Search for the cell housing the specified text and yield its [x, y] center coordinate. 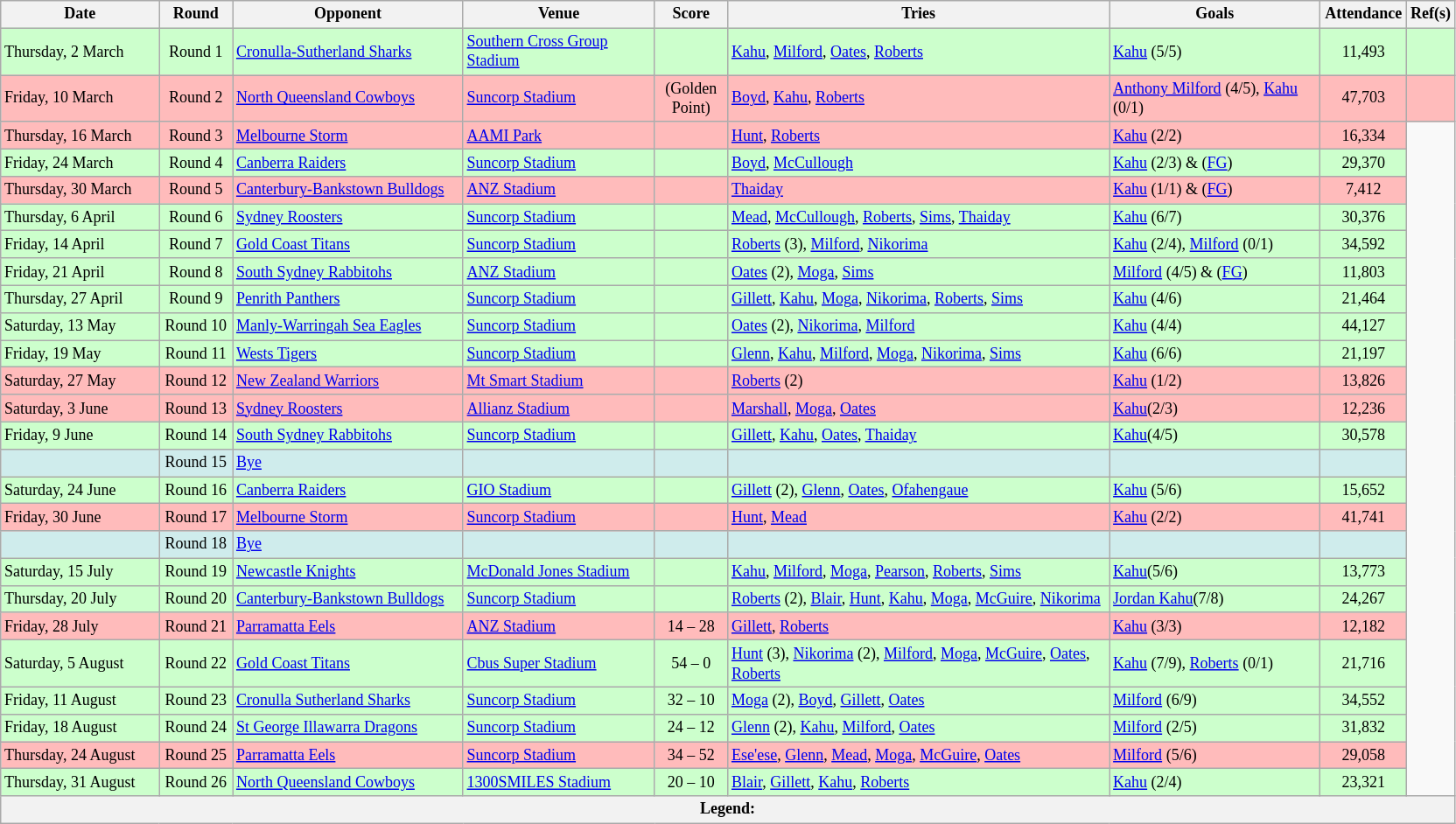
Round 15 [196, 462]
Date [80, 14]
Round 8 [196, 271]
Tries [919, 14]
Kahu, Milford, Moga, Pearson, Roberts, Sims [919, 572]
Saturday, 3 June [80, 408]
Roberts (2) [919, 381]
Gillett, Kahu, Oates, Thaiday [919, 436]
Jordan Kahu(7/8) [1214, 598]
Round 17 [196, 518]
Round 21 [196, 626]
Glenn, Kahu, Milford, Moga, Nikorima, Sims [919, 353]
Friday, 30 June [80, 518]
Round 14 [196, 436]
12,182 [1363, 626]
Kahu (7/9), Roberts (0/1) [1214, 664]
Round 26 [196, 782]
Opponent [348, 14]
Oates (2), Moga, Sims [919, 271]
Kahu (6/7) [1214, 217]
Thursday, 6 April [80, 217]
Kahu (2/4) [1214, 782]
Boyd, Kahu, Roberts [919, 99]
34,552 [1363, 700]
Attendance [1363, 14]
Kahu (2/4), Milford (0/1) [1214, 245]
Southern Cross Group Stadium [558, 52]
Round 22 [196, 664]
Marshall, Moga, Oates [919, 408]
Cronulla-Sutherland Sharks [348, 52]
Cbus Super Stadium [558, 664]
21,464 [1363, 299]
Thursday, 2 March [80, 52]
Gillett, Roberts [919, 626]
Mead, McCullough, Roberts, Sims, Thaiday [919, 217]
Kahu (6/6) [1214, 353]
Thursday, 27 April [80, 299]
Mt Smart Stadium [558, 381]
Score [691, 14]
24,267 [1363, 598]
Thursday, 20 July [80, 598]
Glenn (2), Kahu, Milford, Oates [919, 728]
14 – 28 [691, 626]
Venue [558, 14]
11,803 [1363, 271]
Blair, Gillett, Kahu, Roberts [919, 782]
Kahu(4/5) [1214, 436]
Hunt (3), Nikorima (2), Milford, Moga, McGuire, Oates, Roberts [919, 664]
Moga (2), Boyd, Gillett, Oates [919, 700]
Milford (4/5) & (FG) [1214, 271]
54 – 0 [691, 664]
Thursday, 16 March [80, 135]
Thursday, 31 August [80, 782]
Manly-Warringah Sea Eagles [348, 325]
Milford (2/5) [1214, 728]
Saturday, 24 June [80, 490]
16,334 [1363, 135]
13,826 [1363, 381]
21,197 [1363, 353]
44,127 [1363, 325]
Friday, 18 August [80, 728]
Milford (5/6) [1214, 756]
13,773 [1363, 572]
Friday, 19 May [80, 353]
11,493 [1363, 52]
Round [196, 14]
St George Illawarra Dragons [348, 728]
Round 7 [196, 245]
Round 19 [196, 572]
12,236 [1363, 408]
Round 23 [196, 700]
34,592 [1363, 245]
31,832 [1363, 728]
Gillett, Kahu, Moga, Nikorima, Roberts, Sims [919, 299]
24 – 12 [691, 728]
Hunt, Roberts [919, 135]
32 – 10 [691, 700]
34 – 52 [691, 756]
Anthony Milford (4/5), Kahu (0/1) [1214, 99]
Round 16 [196, 490]
Friday, 21 April [80, 271]
Hunt, Mead [919, 518]
30,376 [1363, 217]
Round 11 [196, 353]
McDonald Jones Stadium [558, 572]
Thaiday [919, 191]
1300SMILES Stadium [558, 782]
Thursday, 24 August [80, 756]
Round 9 [196, 299]
Kahu (1/2) [1214, 381]
Wests Tigers [348, 353]
Round 10 [196, 325]
Round 1 [196, 52]
Round 13 [196, 408]
Kahu (2/3) & (FG) [1214, 163]
GIO Stadium [558, 490]
Friday, 10 March [80, 99]
Kahu (5/6) [1214, 490]
Newcastle Knights [348, 572]
Oates (2), Nikorima, Milford [919, 325]
Kahu, Milford, Oates, Roberts [919, 52]
23,321 [1363, 782]
Round 6 [196, 217]
Saturday, 13 May [80, 325]
Friday, 9 June [80, 436]
Kahu(5/6) [1214, 572]
29,370 [1363, 163]
Thursday, 30 March [80, 191]
Round 18 [196, 544]
Round 3 [196, 135]
Friday, 28 July [80, 626]
(Golden Point) [691, 99]
Boyd, McCullough [919, 163]
Kahu (4/6) [1214, 299]
Ese'ese, Glenn, Mead, Moga, McGuire, Oates [919, 756]
Kahu (1/1) & (FG) [1214, 191]
7,412 [1363, 191]
29,058 [1363, 756]
Friday, 24 March [80, 163]
Kahu (4/4) [1214, 325]
Saturday, 27 May [80, 381]
41,741 [1363, 518]
21,716 [1363, 664]
Round 5 [196, 191]
Ref(s) [1431, 14]
Legend: [728, 810]
Kahu(2/3) [1214, 408]
Goals [1214, 14]
Roberts (2), Blair, Hunt, Kahu, Moga, McGuire, Nikorima [919, 598]
Kahu (3/3) [1214, 626]
Friday, 11 August [80, 700]
Gillett (2), Glenn, Oates, Ofahengaue [919, 490]
Kahu (5/5) [1214, 52]
Round 2 [196, 99]
Roberts (3), Milford, Nikorima [919, 245]
Round 12 [196, 381]
New Zealand Warriors [348, 381]
Round 20 [196, 598]
Cronulla Sutherland Sharks [348, 700]
20 – 10 [691, 782]
Allianz Stadium [558, 408]
Round 25 [196, 756]
AAMI Park [558, 135]
Saturday, 15 July [80, 572]
30,578 [1363, 436]
Round 24 [196, 728]
47,703 [1363, 99]
Round 4 [196, 163]
Penrith Panthers [348, 299]
15,652 [1363, 490]
Milford (6/9) [1214, 700]
Friday, 14 April [80, 245]
Saturday, 5 August [80, 664]
